Capture the cell that displays the provided text and extract its [x, y] central coordinate. 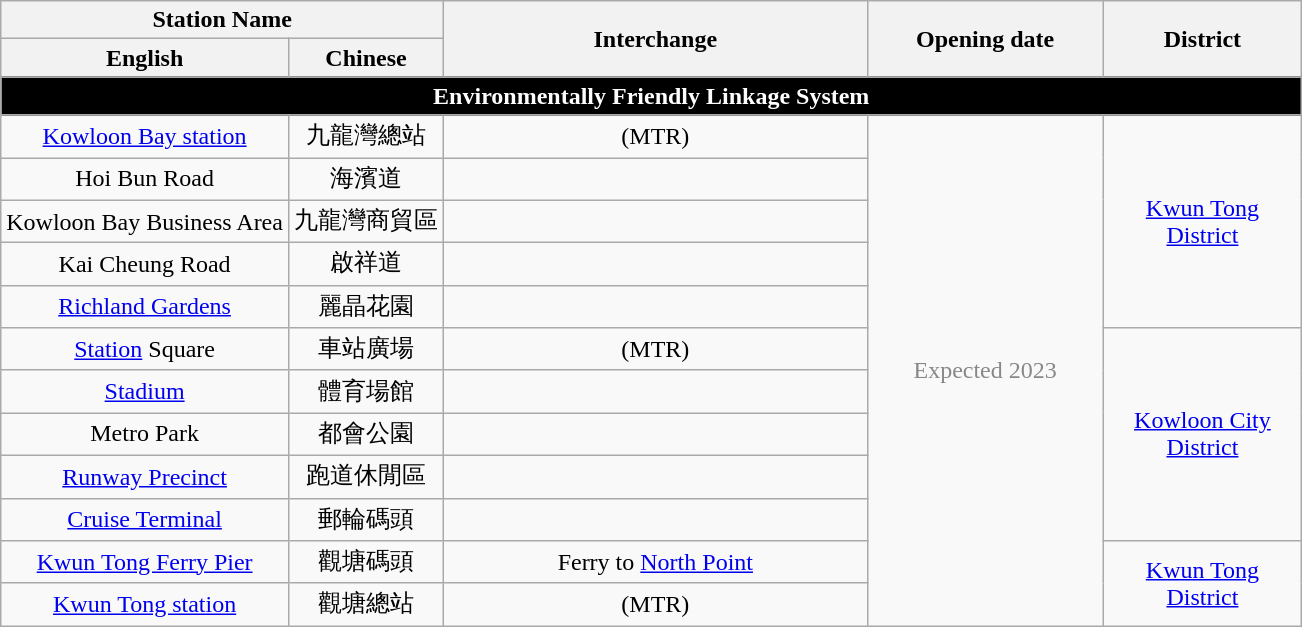
啟祥道 [366, 264]
觀塘總站 [366, 604]
九龍灣商貿區 [366, 222]
Ferry to North Point [656, 562]
Expected 2023 [985, 370]
Kai Cheung Road [145, 264]
Kowloon City District [1202, 434]
Station Name [222, 20]
海濱道 [366, 180]
跑道休閒區 [366, 476]
Runway Precinct [145, 476]
觀塘碼頭 [366, 562]
Kowloon Bay Business Area [145, 222]
Chinese [366, 58]
Station Square [145, 350]
麗晶花園 [366, 306]
Hoi Bun Road [145, 180]
Stadium [145, 392]
車站廣場 [366, 350]
Metro Park [145, 434]
Richland Gardens [145, 306]
Kowloon Bay station [145, 136]
Cruise Terminal [145, 520]
Kwun Tong Ferry Pier [145, 562]
九龍灣總站 [366, 136]
體育場館 [366, 392]
Interchange [656, 39]
都會公園 [366, 434]
Kwun Tong station [145, 604]
District [1202, 39]
English [145, 58]
郵輪碼頭 [366, 520]
Opening date [985, 39]
Environmentally Friendly Linkage System [652, 96]
